Pinpoint the cell where the given text exists, returning its [x, y] midpoint coordinate. 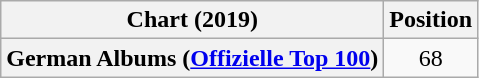
Chart (2019) [192, 20]
German Albums (Offizielle Top 100) [192, 58]
Position [431, 20]
68 [431, 58]
